Output the [x, y] coordinate of the center of the cell containing the given text.  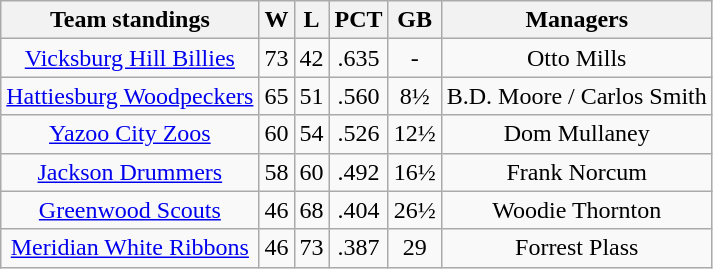
Team standings [130, 20]
29 [414, 248]
42 [312, 58]
68 [312, 210]
L [312, 20]
Vicksburg Hill Billies [130, 58]
W [276, 20]
58 [276, 172]
Jackson Drummers [130, 172]
8½ [414, 96]
.560 [358, 96]
Forrest Plass [576, 248]
B.D. Moore / Carlos Smith [576, 96]
- [414, 58]
.387 [358, 248]
16½ [414, 172]
.404 [358, 210]
Greenwood Scouts [130, 210]
Dom Mullaney [576, 134]
12½ [414, 134]
51 [312, 96]
65 [276, 96]
Yazoo City Zoos [130, 134]
Meridian White Ribbons [130, 248]
26½ [414, 210]
GB [414, 20]
.526 [358, 134]
Managers [576, 20]
Frank Norcum [576, 172]
.635 [358, 58]
Woodie Thornton [576, 210]
.492 [358, 172]
54 [312, 134]
Hattiesburg Woodpeckers [130, 96]
PCT [358, 20]
Otto Mills [576, 58]
